Pinpoint the cell where the given text exists, returning its [X, Y] midpoint coordinate. 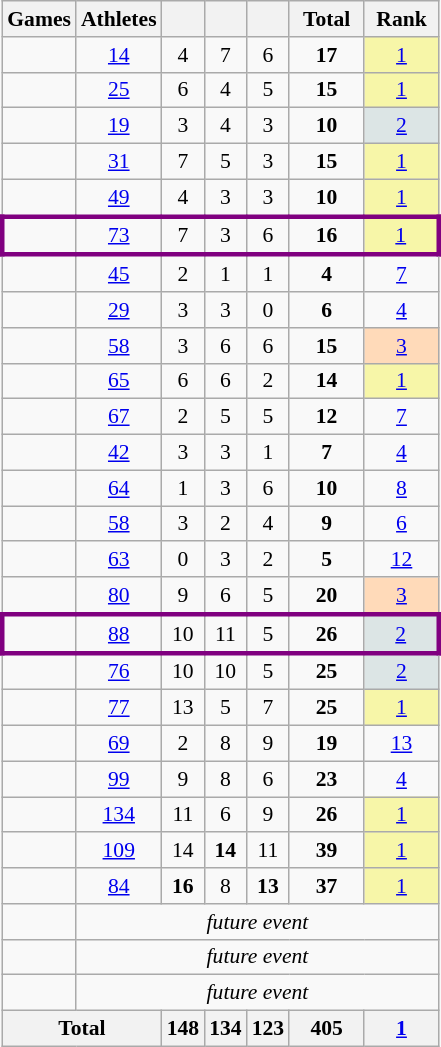
65 [119, 381]
76 [119, 672]
42 [119, 453]
63 [119, 560]
73 [119, 236]
Rank [402, 19]
20 [326, 596]
45 [119, 274]
Athletes [119, 19]
80 [119, 596]
84 [119, 886]
77 [119, 708]
37 [326, 886]
67 [119, 417]
123 [268, 1029]
148 [184, 1029]
29 [119, 310]
109 [119, 851]
17 [326, 55]
Games [39, 19]
64 [119, 488]
88 [119, 634]
39 [326, 851]
49 [119, 198]
69 [119, 744]
23 [326, 779]
405 [326, 1029]
31 [119, 162]
99 [119, 779]
